Return (X, Y) of the center of cell containing provided text 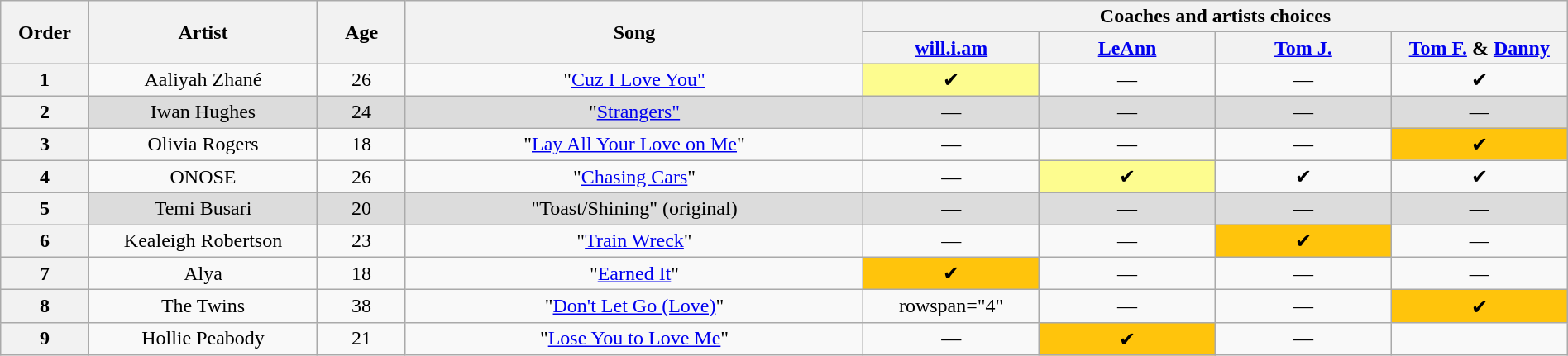
"Train Wreck" (633, 241)
will.i.am (951, 48)
4 (45, 177)
"Lay All Your Love on Me" (633, 144)
21 (361, 339)
"Chasing Cars" (633, 177)
Order (45, 32)
Iwan Hughes (203, 112)
Tom J. (1303, 48)
Tom F. & Danny (1479, 48)
1 (45, 80)
"Don't Let Go (Love)" (633, 306)
7 (45, 273)
Olivia Rogers (203, 144)
5 (45, 209)
Hollie Peabody (203, 339)
"Strangers" (633, 112)
20 (361, 209)
2 (45, 112)
38 (361, 306)
The Twins (203, 306)
Age (361, 32)
"Lose You to Love Me" (633, 339)
LeAnn (1128, 48)
Coaches and artists choices (1216, 17)
6 (45, 241)
Artist (203, 32)
"Toast/Shining" (original) (633, 209)
Song (633, 32)
3 (45, 144)
ONOSE (203, 177)
23 (361, 241)
"Earned It" (633, 273)
Temi Busari (203, 209)
24 (361, 112)
rowspan="4" (951, 306)
Alya (203, 273)
Kealeigh Robertson (203, 241)
8 (45, 306)
9 (45, 339)
"Cuz I Love You" (633, 80)
Aaliyah Zhané (203, 80)
